From the cell containing the given text, extract its center point as (x, y) coordinate. 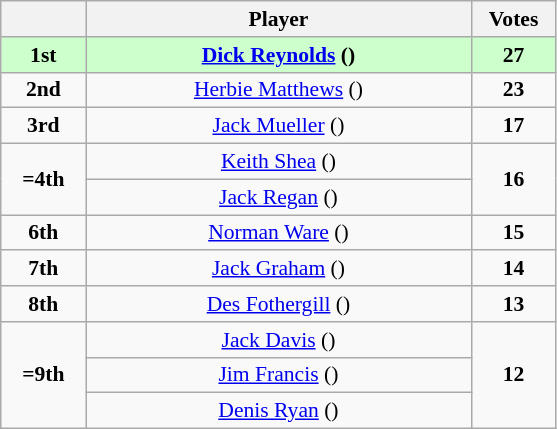
13 (514, 304)
=9th (44, 376)
=4th (44, 180)
Jack Graham () (278, 269)
Herbie Matthews () (278, 90)
6th (44, 233)
Jack Mueller () (278, 126)
23 (514, 90)
14 (514, 269)
Jack Regan () (278, 197)
27 (514, 55)
Jim Francis () (278, 375)
Jack Davis () (278, 340)
Norman Ware () (278, 233)
Keith Shea () (278, 162)
Denis Ryan () (278, 411)
Player (278, 19)
8th (44, 304)
17 (514, 126)
7th (44, 269)
Votes (514, 19)
3rd (44, 126)
15 (514, 233)
2nd (44, 90)
12 (514, 376)
Des Fothergill () (278, 304)
16 (514, 180)
1st (44, 55)
Dick Reynolds () (278, 55)
